From the cell containing the given text, extract its center point as (x, y) coordinate. 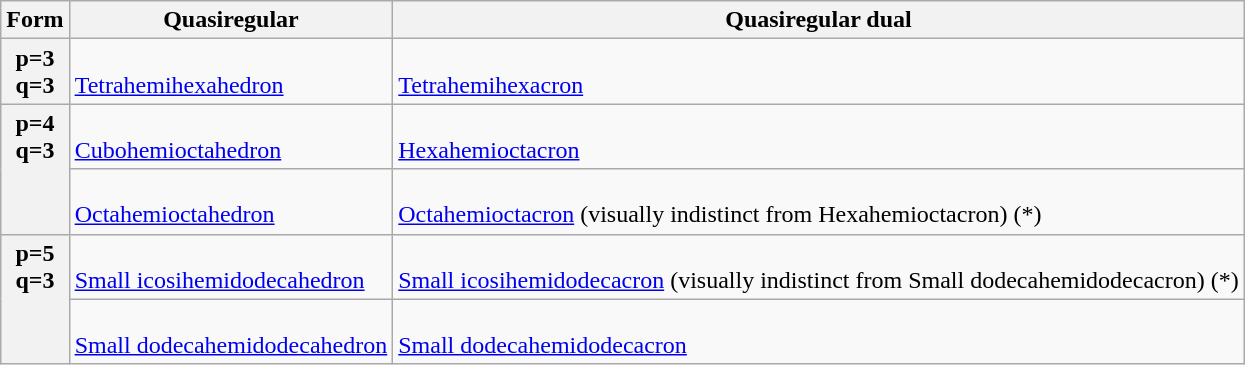
Quasiregular (231, 20)
Tetrahemihexahedron (231, 72)
Tetrahemihexacron (818, 72)
Small dodecahemidodecahedron (231, 332)
Hexahemioctacron (818, 136)
p=4q=3 (35, 169)
Form (35, 20)
Small dodecahemidodecacron (818, 332)
Octahemioctacron (visually indistinct from Hexahemioctacron) (*) (818, 202)
Cubohemioctahedron (231, 136)
Quasiregular dual (818, 20)
p=3q=3 (35, 72)
Octahemioctahedron (231, 202)
p=5q=3 (35, 299)
Small icosihemidodecahedron (231, 266)
Small icosihemidodecacron (visually indistinct from Small dodecahemidodecacron) (*) (818, 266)
